Determine the [X, Y] coordinate at the center of the cell enclosing the given text.  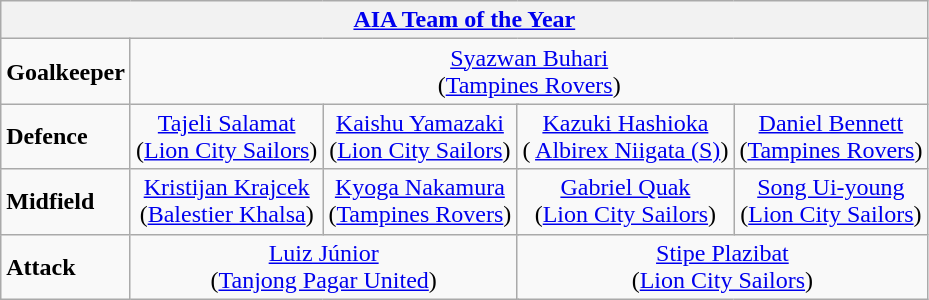
Goalkeeper [66, 72]
Gabriel Quak (Lion City Sailors) [626, 202]
Luiz Júnior (Tanjong Pagar United) [323, 266]
Tajeli Salamat (Lion City Sailors) [226, 136]
Daniel Bennett (Tampines Rovers) [831, 136]
Song Ui-young (Lion City Sailors) [831, 202]
Stipe Plazibat (Lion City Sailors) [722, 266]
Defence [66, 136]
Attack [66, 266]
Kyoga Nakamura (Tampines Rovers) [420, 202]
AIA Team of the Year [464, 20]
Midfield [66, 202]
Kazuki Hashioka ( Albirex Niigata (S)) [626, 136]
Syazwan Buhari (Tampines Rovers) [528, 72]
Kaishu Yamazaki (Lion City Sailors) [420, 136]
Kristijan Krajcek (Balestier Khalsa) [226, 202]
